Search for the cell housing the specified text and yield its [X, Y] center coordinate. 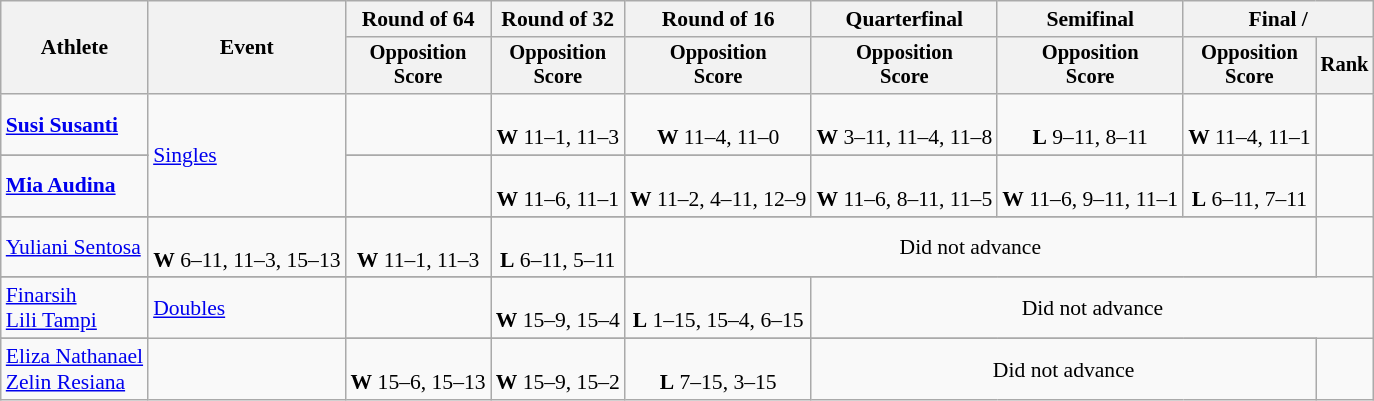
W 15–9, 15–2 [558, 370]
W 15–9, 15–4 [558, 308]
Rank [1345, 66]
Semifinal [1090, 19]
Yuliani Sentosa [74, 248]
W 11–4, 11–1 [1250, 124]
Final / [1278, 19]
W 11–4, 11–0 [718, 124]
Mia Audina [74, 186]
W 6–11, 11–3, 15–13 [246, 248]
Round of 16 [718, 19]
L 1–15, 15–4, 6–15 [718, 308]
W 11–6, 8–11, 11–5 [904, 186]
Doubles [246, 308]
W 11–6, 9–11, 11–1 [1090, 186]
W 11–6, 11–1 [558, 186]
W 15–6, 15–13 [418, 370]
L 6–11, 7–11 [1250, 186]
L 6–11, 5–11 [558, 248]
Round of 64 [418, 19]
Quarterfinal [904, 19]
Event [246, 48]
Singles [246, 155]
L 9–11, 8–11 [1090, 124]
Round of 32 [558, 19]
Susi Susanti [74, 124]
W 3–11, 11–4, 11–8 [904, 124]
Athlete [74, 48]
W 11–2, 4–11, 12–9 [718, 186]
Finarsih Lili Tampi [74, 308]
Eliza Nathanael Zelin Resiana [74, 370]
L 7–15, 3–15 [718, 370]
